Output the (x, y) coordinate of the center of the cell containing the given text.  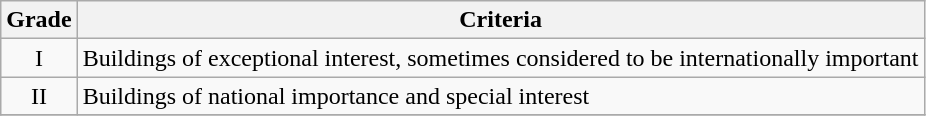
II (39, 96)
Criteria (500, 20)
Buildings of national importance and special interest (500, 96)
I (39, 58)
Buildings of exceptional interest, sometimes considered to be internationally important (500, 58)
Grade (39, 20)
